Scan for the cell matching the given text and deliver its [x, y] coordinate at center. 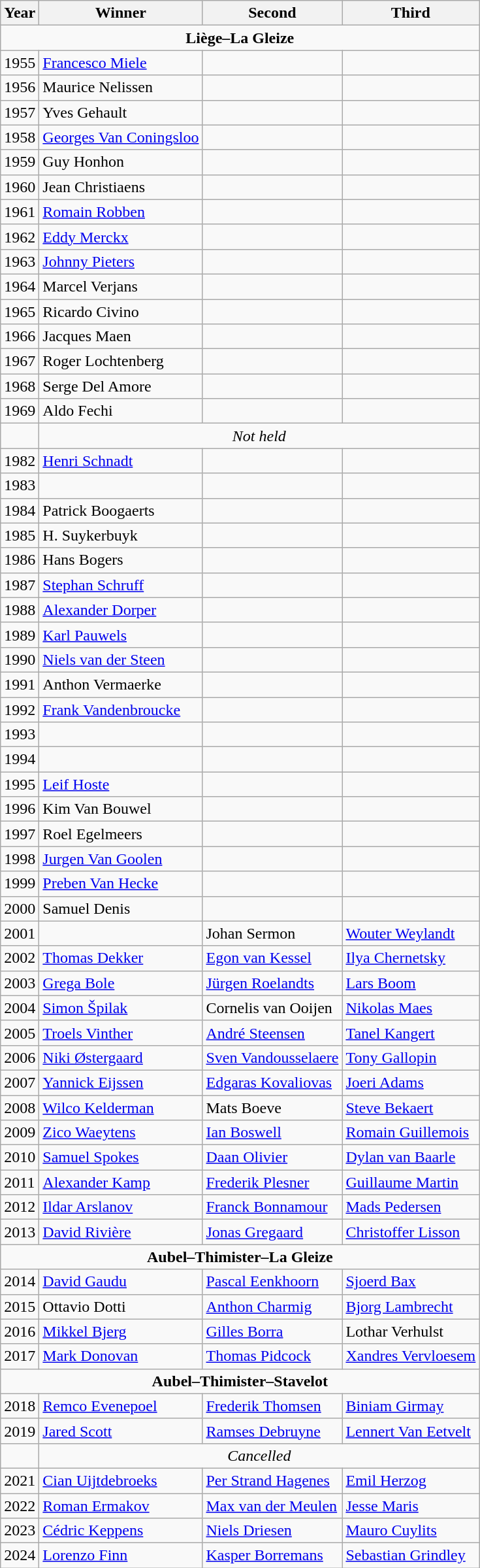
1965 [20, 312]
Frank Vandenbroucke [121, 709]
Serge Del Amore [121, 386]
Stephan Schruff [121, 585]
2009 [20, 1133]
1983 [20, 486]
1982 [20, 461]
Anthon Vermaerke [121, 684]
Romain Robben [121, 212]
2023 [20, 1531]
Sebastian Grindley [411, 1556]
Lothar Verhulst [411, 1331]
Alexander Dorper [121, 610]
Emil Herzog [411, 1480]
2005 [20, 1033]
1993 [20, 735]
Troels Vinther [121, 1033]
1989 [20, 635]
Pascal Eenkhoorn [272, 1282]
1955 [20, 63]
Ian Boswell [272, 1133]
2019 [20, 1431]
Patrick Boogaerts [121, 510]
Cancelled [259, 1456]
2010 [20, 1158]
2008 [20, 1108]
Joeri Adams [411, 1082]
2017 [20, 1356]
Georges Van Coningsloo [121, 137]
Cédric Keppens [121, 1531]
Ildar Arslanov [121, 1207]
Aubel–Thimister–La Gleize [240, 1257]
Guy Honhon [121, 162]
1986 [20, 560]
Grega Bole [121, 983]
1992 [20, 709]
Winner [121, 13]
Lennert Van Eetvelt [411, 1431]
2022 [20, 1505]
Liège–La Gleize [240, 38]
1985 [20, 535]
Ricardo Civino [121, 312]
1958 [20, 137]
Jean Christiaens [121, 187]
Ramses Debruyne [272, 1431]
Tanel Kangert [411, 1033]
Christoffer Lisson [411, 1232]
Mikkel Bjerg [121, 1331]
Jurgen Van Goolen [121, 859]
Anthon Charmig [272, 1307]
2002 [20, 958]
Year [20, 13]
2011 [20, 1182]
Max van der Meulen [272, 1505]
1984 [20, 510]
1991 [20, 684]
Roman Ermakov [121, 1505]
1999 [20, 884]
Dylan van Baarle [411, 1158]
Yannick Eijssen [121, 1082]
Jared Scott [121, 1431]
1987 [20, 585]
1996 [20, 809]
Thomas Pidcock [272, 1356]
2024 [20, 1556]
2003 [20, 983]
2021 [20, 1480]
1990 [20, 659]
Gilles Borra [272, 1331]
2016 [20, 1331]
Thomas Dekker [121, 958]
Yves Gehault [121, 112]
Niki Østergaard [121, 1058]
1963 [20, 261]
Johnny Pieters [121, 261]
Henri Schnadt [121, 461]
Frederik Plesner [272, 1182]
Second [272, 13]
Hans Bogers [121, 560]
André Steensen [272, 1033]
Franck Bonnamour [272, 1207]
Jesse Maris [411, 1505]
Edgaras Kovaliovas [272, 1082]
Third [411, 13]
Wilco Kelderman [121, 1108]
Steve Bekaert [411, 1108]
Samuel Denis [121, 909]
Lorenzo Finn [121, 1556]
David Rivière [121, 1232]
Maurice Nelissen [121, 88]
Daan Olivier [272, 1158]
1995 [20, 784]
Bjorg Lambrecht [411, 1307]
Niels van der Steen [121, 659]
Romain Guillemois [411, 1133]
Per Strand Hagenes [272, 1480]
2007 [20, 1082]
1961 [20, 212]
1998 [20, 859]
Roel Egelmeers [121, 834]
Sjoerd Bax [411, 1282]
Lars Boom [411, 983]
Simon Špilak [121, 1008]
1968 [20, 386]
Frederik Thomsen [272, 1406]
1962 [20, 237]
Wouter Weylandt [411, 933]
2014 [20, 1282]
Aubel–Thimister–Stavelot [240, 1381]
Mats Boeve [272, 1108]
Mauro Cuylits [411, 1531]
Guillaume Martin [411, 1182]
1969 [20, 411]
Preben Van Hecke [121, 884]
2013 [20, 1232]
2012 [20, 1207]
Karl Pauwels [121, 635]
Eddy Merckx [121, 237]
Zico Waeytens [121, 1133]
Not held [259, 436]
Roger Lochtenberg [121, 361]
Johan Sermon [272, 933]
2018 [20, 1406]
Alexander Kamp [121, 1182]
Tony Gallopin [411, 1058]
1960 [20, 187]
Egon van Kessel [272, 958]
Mark Donovan [121, 1356]
Jonas Gregaard [272, 1232]
H. Suykerbuyk [121, 535]
Nikolas Maes [411, 1008]
Xandres Vervloesem [411, 1356]
1967 [20, 361]
Ottavio Dotti [121, 1307]
1964 [20, 286]
Remco Evenepoel [121, 1406]
1966 [20, 337]
2001 [20, 933]
Biniam Girmay [411, 1406]
2000 [20, 909]
David Gaudu [121, 1282]
Jürgen Roelandts [272, 983]
Kim Van Bouwel [121, 809]
Cornelis van Ooijen [272, 1008]
Mads Pedersen [411, 1207]
Leif Hoste [121, 784]
Kasper Borremans [272, 1556]
1956 [20, 88]
1988 [20, 610]
1994 [20, 759]
2006 [20, 1058]
Sven Vandousselaere [272, 1058]
1957 [20, 112]
1997 [20, 834]
Cian Uijtdebroeks [121, 1480]
Samuel Spokes [121, 1158]
Aldo Fechi [121, 411]
1959 [20, 162]
Francesco Miele [121, 63]
Niels Driesen [272, 1531]
Marcel Verjans [121, 286]
2015 [20, 1307]
Ilya Chernetsky [411, 958]
Jacques Maen [121, 337]
2004 [20, 1008]
